Pinpoint the cell where the given text exists, returning its (X, Y) midpoint coordinate. 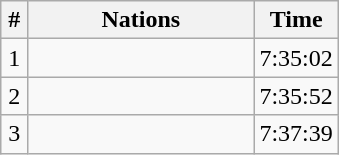
Nations (141, 20)
7:37:39 (296, 134)
Time (296, 20)
1 (14, 58)
# (14, 20)
7:35:52 (296, 96)
2 (14, 96)
7:35:02 (296, 58)
3 (14, 134)
